For the text-containing cell, return its midpoint in [x, y] coordinate format. 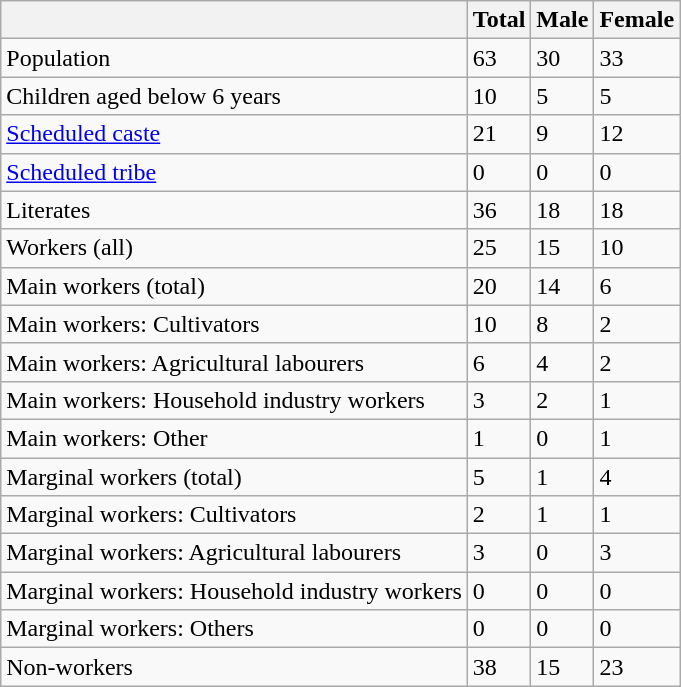
36 [499, 210]
25 [499, 248]
21 [499, 134]
Literates [234, 210]
Marginal workers: Agricultural labourers [234, 553]
30 [562, 58]
Population [234, 58]
Total [499, 20]
63 [499, 58]
38 [499, 667]
12 [637, 134]
Children aged below 6 years [234, 96]
Female [637, 20]
20 [499, 286]
Marginal workers (total) [234, 477]
23 [637, 667]
Scheduled tribe [234, 172]
Scheduled caste [234, 134]
Main workers (total) [234, 286]
8 [562, 324]
9 [562, 134]
Non-workers [234, 667]
33 [637, 58]
Marginal workers: Household industry workers [234, 591]
Main workers: Agricultural labourers [234, 362]
Marginal workers: Cultivators [234, 515]
Male [562, 20]
Marginal workers: Others [234, 629]
14 [562, 286]
Main workers: Other [234, 438]
Main workers: Household industry workers [234, 400]
Workers (all) [234, 248]
Main workers: Cultivators [234, 324]
